Find where the given text appears and provide that cell's center as [X, Y] coordinate. 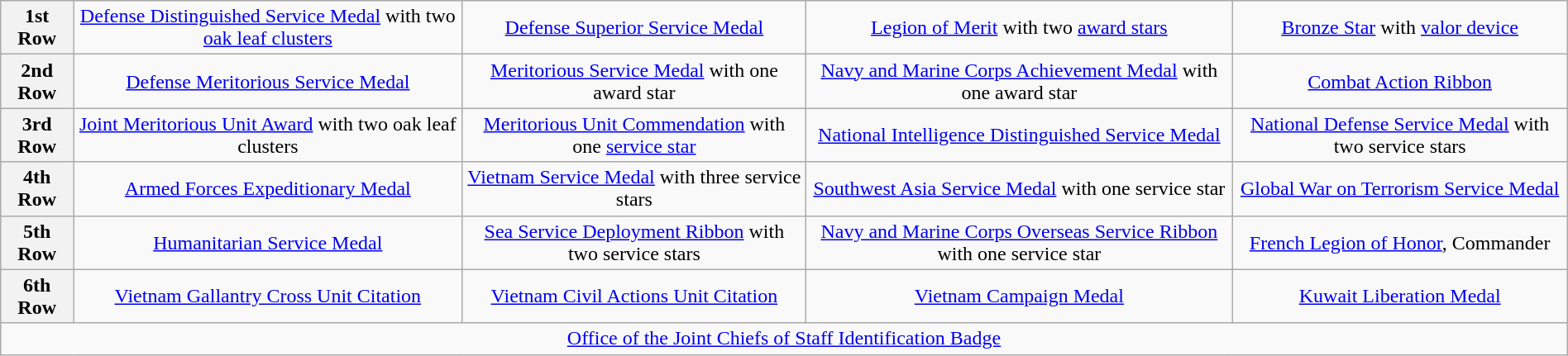
National Defense Service Medal with two service stars [1399, 135]
2nd Row [37, 81]
4th Row [37, 188]
1st Row [37, 28]
Bronze Star with valor device [1399, 28]
5th Row [37, 243]
French Legion of Honor, Commander [1399, 243]
Joint Meritorious Unit Award with two oak leaf clusters [268, 135]
Sea Service Deployment Ribbon with two service stars [634, 243]
Combat Action Ribbon [1399, 81]
Defense Meritorious Service Medal [268, 81]
Humanitarian Service Medal [268, 243]
Navy and Marine Corps Overseas Service Ribbon with one service star [1019, 243]
Armed Forces Expeditionary Medal [268, 188]
Vietnam Campaign Medal [1019, 296]
Legion of Merit with two award stars [1019, 28]
Vietnam Service Medal with three service stars [634, 188]
Meritorious Service Medal with one award star [634, 81]
Kuwait Liberation Medal [1399, 296]
National Intelligence Distinguished Service Medal [1019, 135]
Meritorious Unit Commendation with one service star [634, 135]
Navy and Marine Corps Achievement Medal with one award star [1019, 81]
Southwest Asia Service Medal with one service star [1019, 188]
Defense Distinguished Service Medal with two oak leaf clusters [268, 28]
3rd Row [37, 135]
Global War on Terrorism Service Medal [1399, 188]
6th Row [37, 296]
Office of the Joint Chiefs of Staff Identification Badge [784, 339]
Defense Superior Service Medal [634, 28]
Vietnam Gallantry Cross Unit Citation [268, 296]
Vietnam Civil Actions Unit Citation [634, 296]
